Capture the cell that displays the provided text and extract its (X, Y) central coordinate. 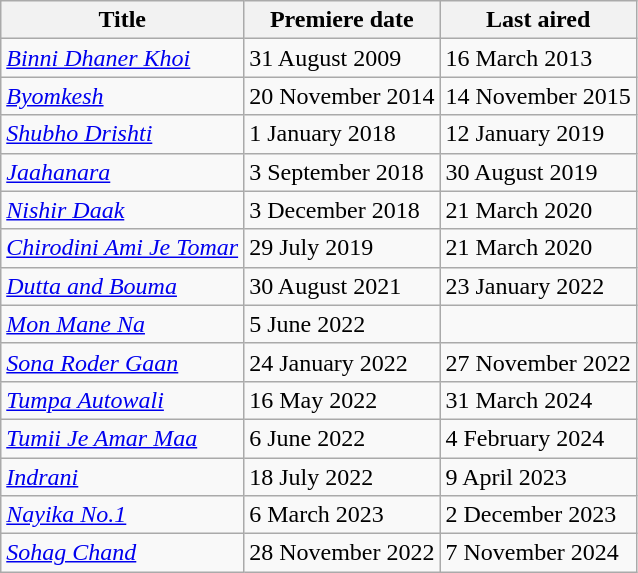
Title (122, 20)
30 August 2019 (538, 172)
16 March 2013 (538, 58)
Jaahanara (122, 172)
3 September 2018 (342, 172)
6 March 2023 (342, 515)
18 July 2022 (342, 477)
24 January 2022 (342, 362)
31 August 2009 (342, 58)
28 November 2022 (342, 553)
20 November 2014 (342, 96)
1 January 2018 (342, 134)
23 January 2022 (538, 286)
16 May 2022 (342, 400)
31 March 2024 (538, 400)
Sona Roder Gaan (122, 362)
7 November 2024 (538, 553)
Sohag Chand (122, 553)
Byomkesh (122, 96)
Tumii Je Amar Maa (122, 438)
Last aired (538, 20)
Nayika No.1 (122, 515)
Premiere date (342, 20)
14 November 2015 (538, 96)
12 January 2019 (538, 134)
5 June 2022 (342, 324)
Tumpa Autowali (122, 400)
30 August 2021 (342, 286)
Nishir Daak (122, 210)
Binni Dhaner Khoi (122, 58)
Dutta and Bouma (122, 286)
3 December 2018 (342, 210)
27 November 2022 (538, 362)
Indrani (122, 477)
6 June 2022 (342, 438)
Mon Mane Na (122, 324)
Shubho Drishti (122, 134)
Chirodini Ami Je Tomar (122, 248)
29 July 2019 (342, 248)
2 December 2023 (538, 515)
4 February 2024 (538, 438)
9 April 2023 (538, 477)
